Return [X, Y] of the center of cell containing provided text 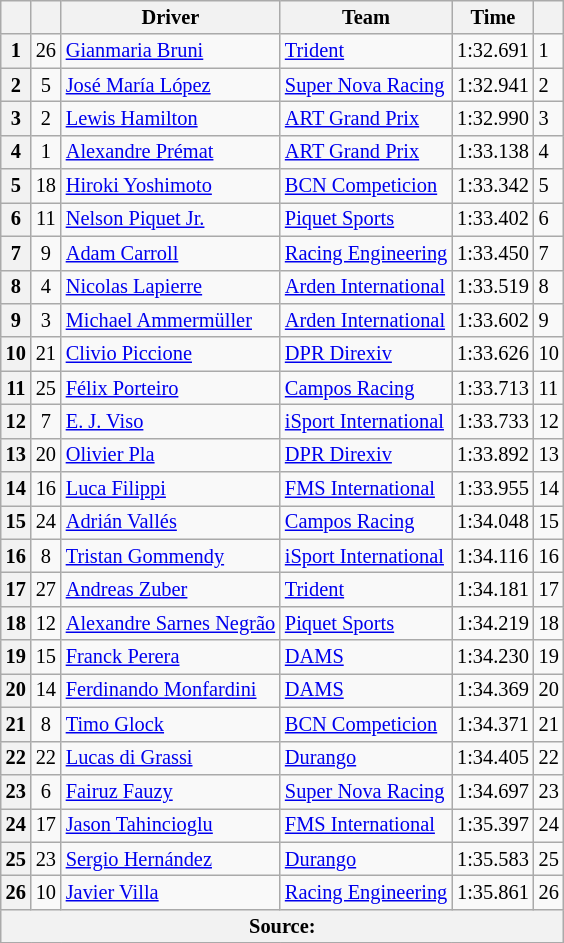
1:34.181 [493, 589]
Tristan Gommendy [170, 556]
Adam Carroll [170, 253]
Nelson Piquet Jr. [170, 219]
1:34.371 [493, 724]
Lewis Hamilton [170, 118]
1:35.397 [493, 825]
José María López [170, 85]
1:34.048 [493, 522]
Source: [282, 926]
1:33.713 [493, 388]
1:33.450 [493, 253]
1:34.369 [493, 690]
Andreas Zuber [170, 589]
Jason Tahincioglu [170, 825]
Fairuz Fauzy [170, 791]
Ferdinando Monfardini [170, 690]
Gianmaria Bruni [170, 51]
1:34.405 [493, 758]
Javier Villa [170, 892]
1:33.342 [493, 186]
1:33.602 [493, 320]
1:32.691 [493, 51]
Sergio Hernández [170, 859]
1:34.697 [493, 791]
1:33.402 [493, 219]
Driver [170, 17]
1:32.990 [493, 118]
Alexandre Prémat [170, 152]
Félix Porteiro [170, 388]
1:34.230 [493, 657]
Lucas di Grassi [170, 758]
1:33.138 [493, 152]
1:33.519 [493, 287]
Team [366, 17]
Hiroki Yoshimoto [170, 186]
Clivio Piccione [170, 354]
Michael Ammermüller [170, 320]
1:32.941 [493, 85]
Alexandre Sarnes Negrão [170, 623]
Timo Glock [170, 724]
1:35.861 [493, 892]
1:33.955 [493, 489]
Franck Perera [170, 657]
1:33.626 [493, 354]
Luca Filippi [170, 489]
E. J. Viso [170, 421]
1:34.219 [493, 623]
Olivier Pla [170, 455]
Nicolas Lapierre [170, 287]
Time [493, 17]
1:35.583 [493, 859]
1:33.892 [493, 455]
Adrián Vallés [170, 522]
27 [46, 589]
1:34.116 [493, 556]
1:33.733 [493, 421]
